Capture the cell that displays the provided text and extract its (x, y) central coordinate. 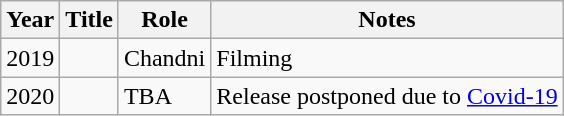
Role (164, 20)
Notes (387, 20)
TBA (164, 96)
Chandni (164, 58)
Title (90, 20)
Year (30, 20)
2019 (30, 58)
2020 (30, 96)
Release postponed due to Covid-19 (387, 96)
Filming (387, 58)
